Output the [X, Y] coordinate of the center of the cell containing the given text.  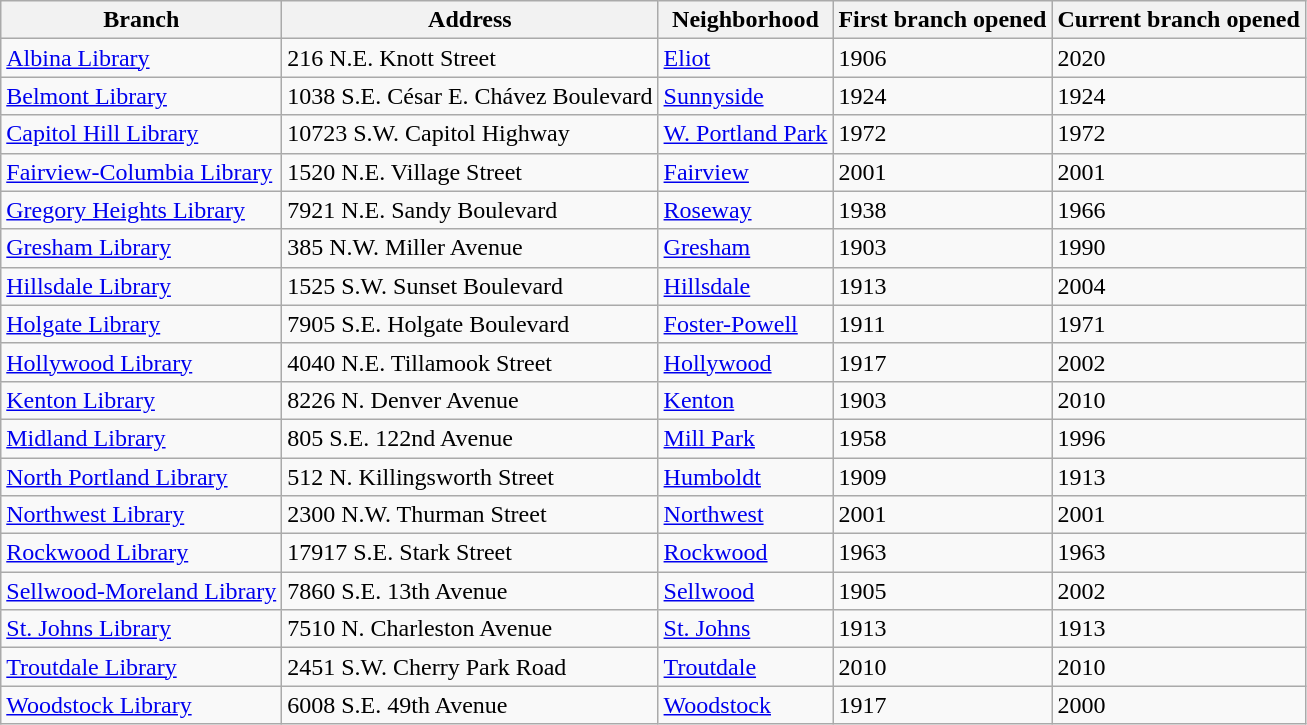
8226 N. Denver Avenue [470, 400]
Humboldt [746, 477]
10723 S.W. Capitol Highway [470, 134]
Rockwood [746, 553]
Woodstock Library [142, 705]
Sellwood [746, 591]
1906 [942, 58]
W. Portland Park [746, 134]
17917 S.E. Stark Street [470, 553]
1038 S.E. César E. Chávez Boulevard [470, 96]
Foster-Powell [746, 324]
Capitol Hill Library [142, 134]
1996 [1178, 438]
Sellwood-Moreland Library [142, 591]
2020 [1178, 58]
1911 [942, 324]
1909 [942, 477]
Fairview [746, 172]
Address [470, 20]
Belmont Library [142, 96]
1966 [1178, 210]
2004 [1178, 286]
Eliot [746, 58]
First branch opened [942, 20]
Troutdale [746, 667]
North Portland Library [142, 477]
2451 S.W. Cherry Park Road [470, 667]
Neighborhood [746, 20]
Roseway [746, 210]
Rockwood Library [142, 553]
6008 S.E. 49th Avenue [470, 705]
1520 N.E. Village Street [470, 172]
Fairview-Columbia Library [142, 172]
1525 S.W. Sunset Boulevard [470, 286]
512 N. Killingsworth Street [470, 477]
Gresham Library [142, 248]
Gresham [746, 248]
2000 [1178, 705]
1971 [1178, 324]
Branch [142, 20]
2300 N.W. Thurman Street [470, 515]
385 N.W. Miller Avenue [470, 248]
7905 S.E. Holgate Boulevard [470, 324]
1905 [942, 591]
Gregory Heights Library [142, 210]
Hillsdale Library [142, 286]
Hollywood Library [142, 362]
Kenton [746, 400]
805 S.E. 122nd Avenue [470, 438]
Hillsdale [746, 286]
1990 [1178, 248]
Midland Library [142, 438]
Albina Library [142, 58]
Sunnyside [746, 96]
Troutdale Library [142, 667]
1938 [942, 210]
Northwest Library [142, 515]
1958 [942, 438]
St. Johns [746, 629]
Current branch opened [1178, 20]
Kenton Library [142, 400]
7860 S.E. 13th Avenue [470, 591]
Mill Park [746, 438]
St. Johns Library [142, 629]
7510 N. Charleston Avenue [470, 629]
Woodstock [746, 705]
Holgate Library [142, 324]
Northwest [746, 515]
216 N.E. Knott Street [470, 58]
4040 N.E. Tillamook Street [470, 362]
Hollywood [746, 362]
7921 N.E. Sandy Boulevard [470, 210]
